Identify which cell holds the provided text, then report its [x, y] central coordinate. 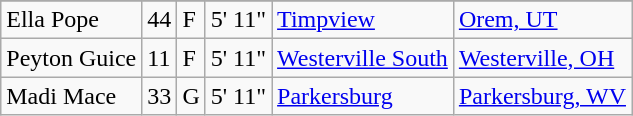
Timpview [363, 20]
Westerville, OH [542, 58]
Madi Mace [72, 96]
Parkersburg [363, 96]
G [191, 96]
44 [160, 20]
Orem, UT [542, 20]
Peyton Guice [72, 58]
Westerville South [363, 58]
33 [160, 96]
11 [160, 58]
Parkersburg, WV [542, 96]
Ella Pope [72, 20]
